Extract the [X, Y] coordinate from the center of the cell holding the provided text.  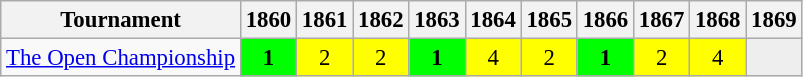
1861 [325, 20]
1860 [268, 20]
Tournament [121, 20]
1866 [605, 20]
1862 [381, 20]
1865 [549, 20]
1864 [493, 20]
1869 [774, 20]
1868 [718, 20]
1863 [437, 20]
The Open Championship [121, 58]
1867 [661, 20]
